Pinpoint the cell where the given text exists, returning its (X, Y) midpoint coordinate. 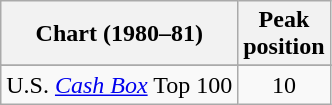
Peakposition (284, 34)
10 (284, 85)
U.S. Cash Box Top 100 (120, 85)
Chart (1980–81) (120, 34)
